Determine the (X, Y) coordinate at the center of the cell enclosing the given text.  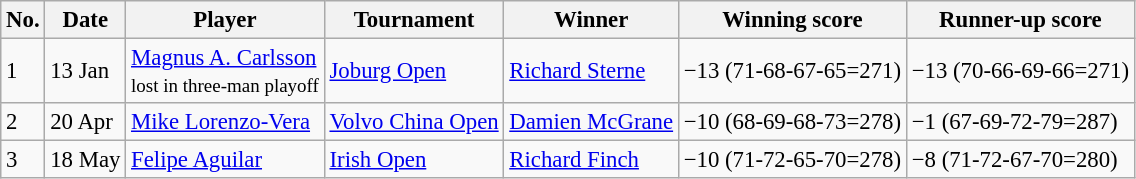
Tournament (414, 20)
−10 (71-72-65-70=278) (792, 160)
Winner (591, 20)
Richard Sterne (591, 72)
Felipe Aguilar (225, 160)
Runner-up score (1020, 20)
Volvo China Open (414, 122)
Player (225, 20)
Irish Open (414, 160)
18 May (86, 160)
−1 (67-69-72-79=287) (1020, 122)
20 Apr (86, 122)
1 (23, 72)
2 (23, 122)
−13 (71-68-67-65=271) (792, 72)
Damien McGrane (591, 122)
−8 (71-72-67-70=280) (1020, 160)
−10 (68-69-68-73=278) (792, 122)
No. (23, 20)
Date (86, 20)
Mike Lorenzo-Vera (225, 122)
13 Jan (86, 72)
Magnus A. Carlssonlost in three-man playoff (225, 72)
3 (23, 160)
Joburg Open (414, 72)
−13 (70-66-69-66=271) (1020, 72)
Richard Finch (591, 160)
Winning score (792, 20)
